Output the (x, y) coordinate of the center of the cell containing the given text.  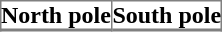
South pole (167, 15)
North pole (56, 15)
